Pinpoint the cell where the given text exists, returning its [X, Y] midpoint coordinate. 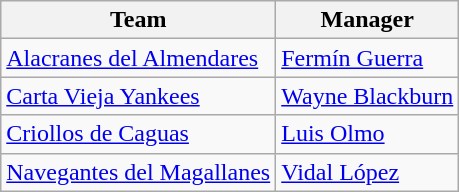
Manager [368, 20]
Luis Olmo [368, 134]
Fermín Guerra [368, 58]
Alacranes del Almendares [138, 58]
Carta Vieja Yankees [138, 96]
Vidal López [368, 172]
Wayne Blackburn [368, 96]
Navegantes del Magallanes [138, 172]
Criollos de Caguas [138, 134]
Team [138, 20]
